Pinpoint the cell where the given text exists, returning its [x, y] midpoint coordinate. 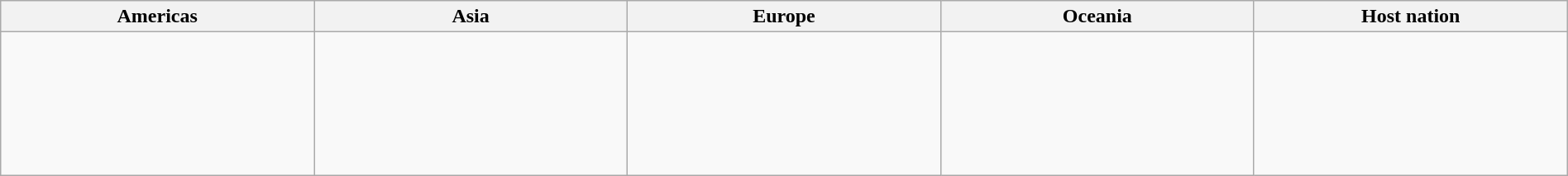
Europe [784, 17]
Asia [471, 17]
Oceania [1097, 17]
Host nation [1411, 17]
Americas [157, 17]
